Find where the given text appears and provide that cell's center as [X, Y] coordinate. 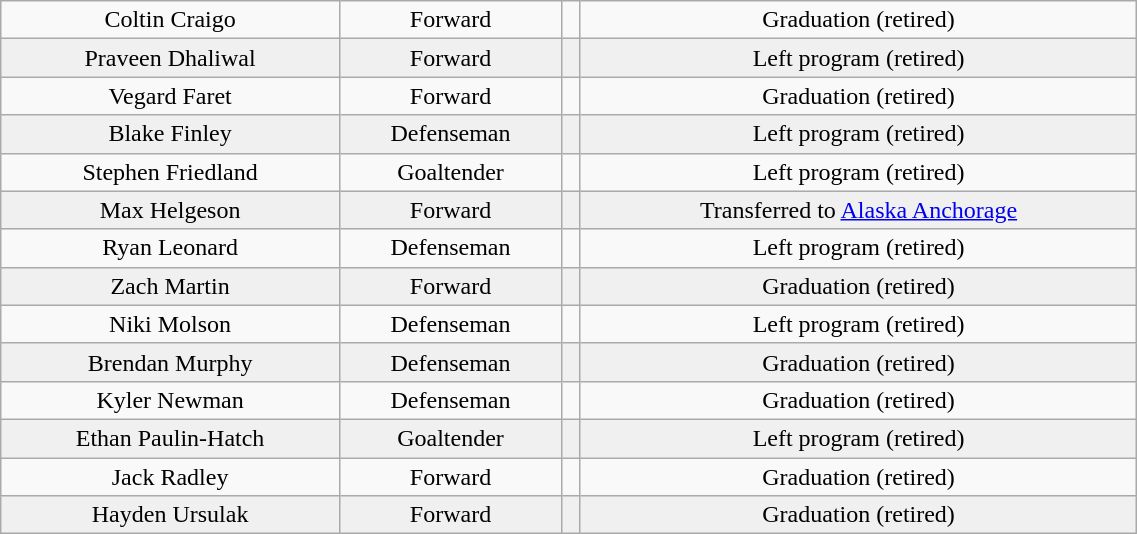
Transferred to Alaska Anchorage [858, 210]
Praveen Dhaliwal [170, 58]
Hayden Ursulak [170, 515]
Brendan Murphy [170, 362]
Kyler Newman [170, 400]
Max Helgeson [170, 210]
Zach Martin [170, 286]
Jack Radley [170, 477]
Ryan Leonard [170, 248]
Stephen Friedland [170, 172]
Niki Molson [170, 324]
Blake Finley [170, 134]
Ethan Paulin-Hatch [170, 438]
Coltin Craigo [170, 20]
Vegard Faret [170, 96]
